Determine the [X, Y] coordinate at the center of the cell enclosing the given text.  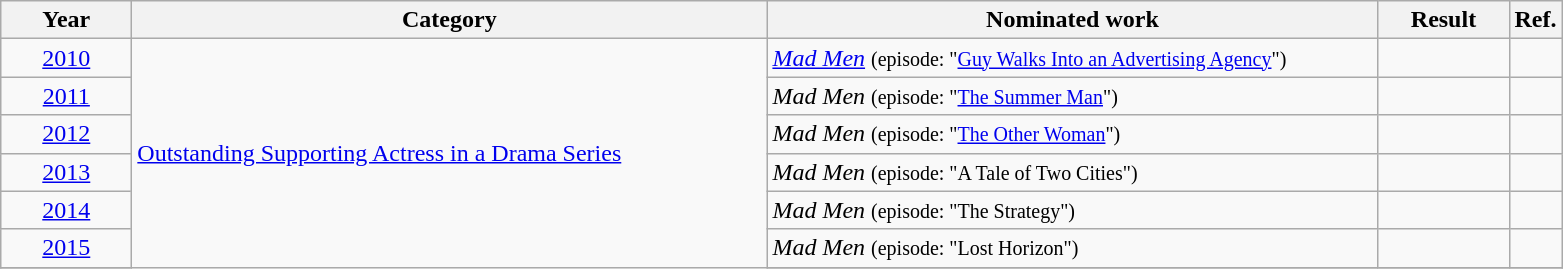
2012 [66, 134]
Ref. [1536, 20]
Outstanding Supporting Actress in a Drama Series [450, 153]
Mad Men (episode: "Guy Walks Into an Advertising Agency") [1072, 58]
2013 [66, 172]
Mad Men (episode: "The Strategy") [1072, 210]
Result [1444, 20]
Mad Men (episode: "The Other Woman") [1072, 134]
2015 [66, 248]
Mad Men (episode: "A Tale of Two Cities") [1072, 172]
Year [66, 20]
2011 [66, 96]
Nominated work [1072, 20]
Mad Men (episode: "The Summer Man") [1072, 96]
2010 [66, 58]
Category [450, 20]
2014 [66, 210]
Mad Men (episode: "Lost Horizon") [1072, 248]
